Detect which cell encompasses the target text, then output its [X, Y] center coordinate. 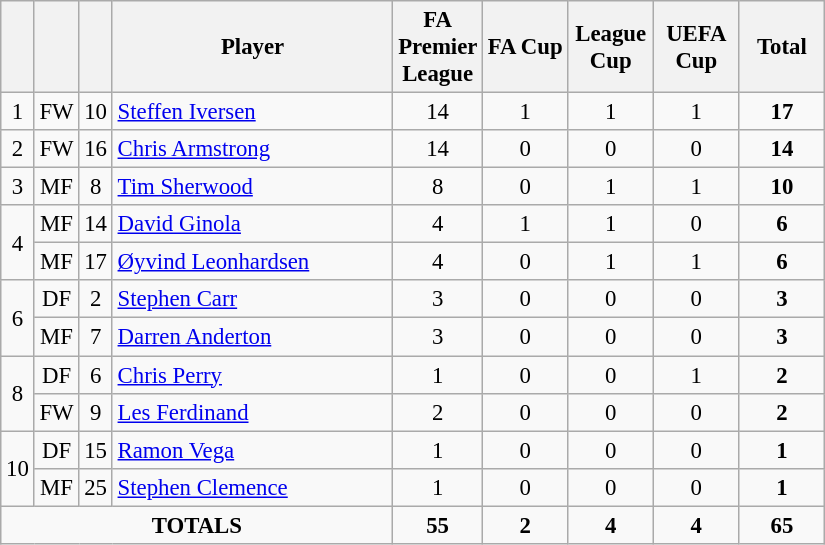
Stephen Carr [252, 299]
7 [96, 337]
Chris Armstrong [252, 149]
55 [438, 525]
TOTALS [197, 525]
Tim Sherwood [252, 187]
UEFA Cup [697, 47]
65 [782, 525]
Total [782, 47]
FA Premier League [438, 47]
Darren Anderton [252, 337]
Ramon Vega [252, 450]
9 [96, 412]
25 [96, 487]
League Cup [611, 47]
Chris Perry [252, 375]
Les Ferdinand [252, 412]
Stephen Clemence [252, 487]
Player [252, 47]
15 [96, 450]
Øyvind Leonhardsen [252, 262]
David Ginola [252, 224]
Steffen Iversen [252, 112]
FA Cup [525, 47]
16 [96, 149]
